Find where the given text appears and provide that cell's center as (x, y) coordinate. 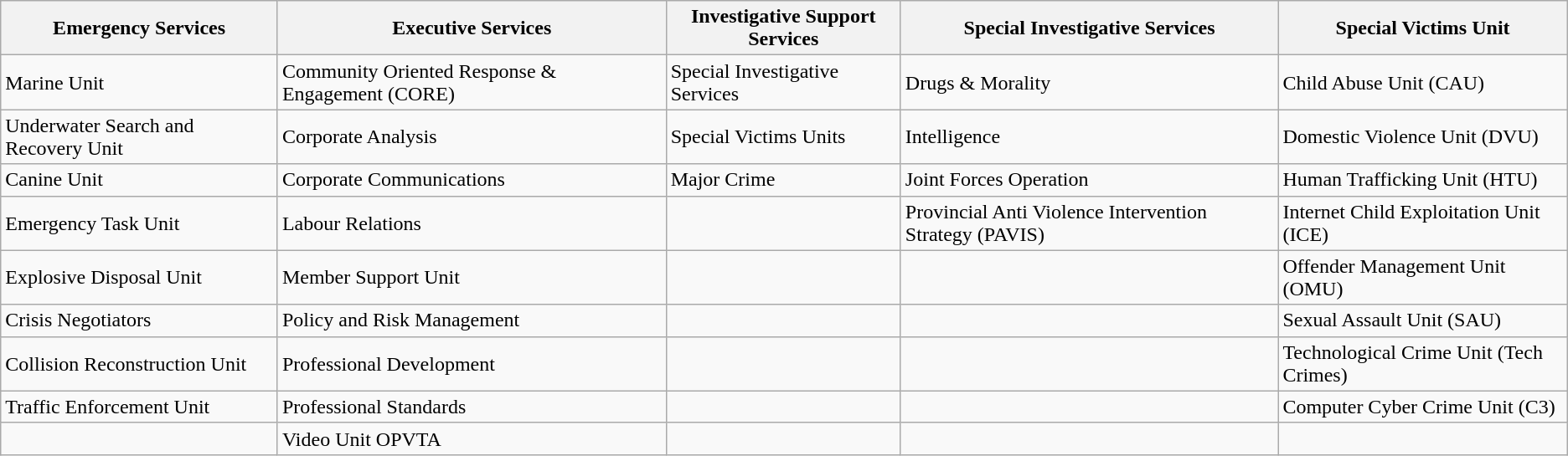
Intelligence (1089, 137)
Professional Standards (472, 407)
Emergency Services (139, 28)
Drugs & Morality (1089, 82)
Collision Reconstruction Unit (139, 363)
Executive Services (472, 28)
Labour Relations (472, 223)
Professional Development (472, 363)
Sexual Assault Unit (SAU) (1422, 320)
Special Victims Unit (1422, 28)
Domestic Violence Unit (DVU) (1422, 137)
Human Trafficking Unit (HTU) (1422, 180)
Corporate Analysis (472, 137)
Emergency Task Unit (139, 223)
Offender Management Unit (OMU) (1422, 278)
Crisis Negotiators (139, 320)
Major Crime (783, 180)
Investigative Support Services (783, 28)
Policy and Risk Management (472, 320)
Member Support Unit (472, 278)
Provincial Anti Violence Intervention Strategy (PAVIS) (1089, 223)
Canine Unit (139, 180)
Computer Cyber Crime Unit (C3) (1422, 407)
Child Abuse Unit (CAU) (1422, 82)
Corporate Communications (472, 180)
Explosive Disposal Unit (139, 278)
Technological Crime Unit (Tech Crimes) (1422, 363)
Special Victims Units (783, 137)
Internet Child Exploitation Unit (ICE) (1422, 223)
Marine Unit (139, 82)
Traffic Enforcement Unit (139, 407)
Joint Forces Operation (1089, 180)
Underwater Search and Recovery Unit (139, 137)
Video Unit OPVTA (472, 438)
Community Oriented Response & Engagement (CORE) (472, 82)
